From the cell containing the given text, extract its center point as [X, Y] coordinate. 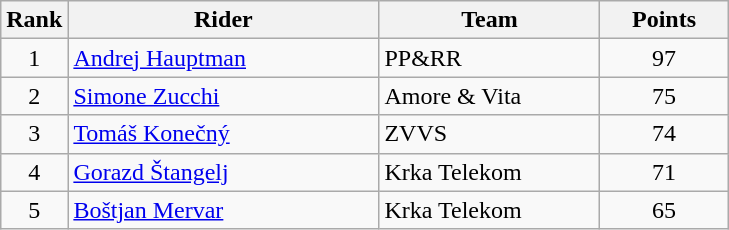
1 [34, 58]
Gorazd Štangelj [224, 172]
PP&RR [490, 58]
4 [34, 172]
Rank [34, 20]
Boštjan Mervar [224, 210]
Tomáš Konečný [224, 134]
Team [490, 20]
Simone Zucchi [224, 96]
Andrej Hauptman [224, 58]
74 [664, 134]
5 [34, 210]
65 [664, 210]
Points [664, 20]
97 [664, 58]
Amore & Vita [490, 96]
75 [664, 96]
2 [34, 96]
Rider [224, 20]
ZVVS [490, 134]
71 [664, 172]
3 [34, 134]
